Return the (x, y) coordinate for the center point of the cell that contains the specified text.  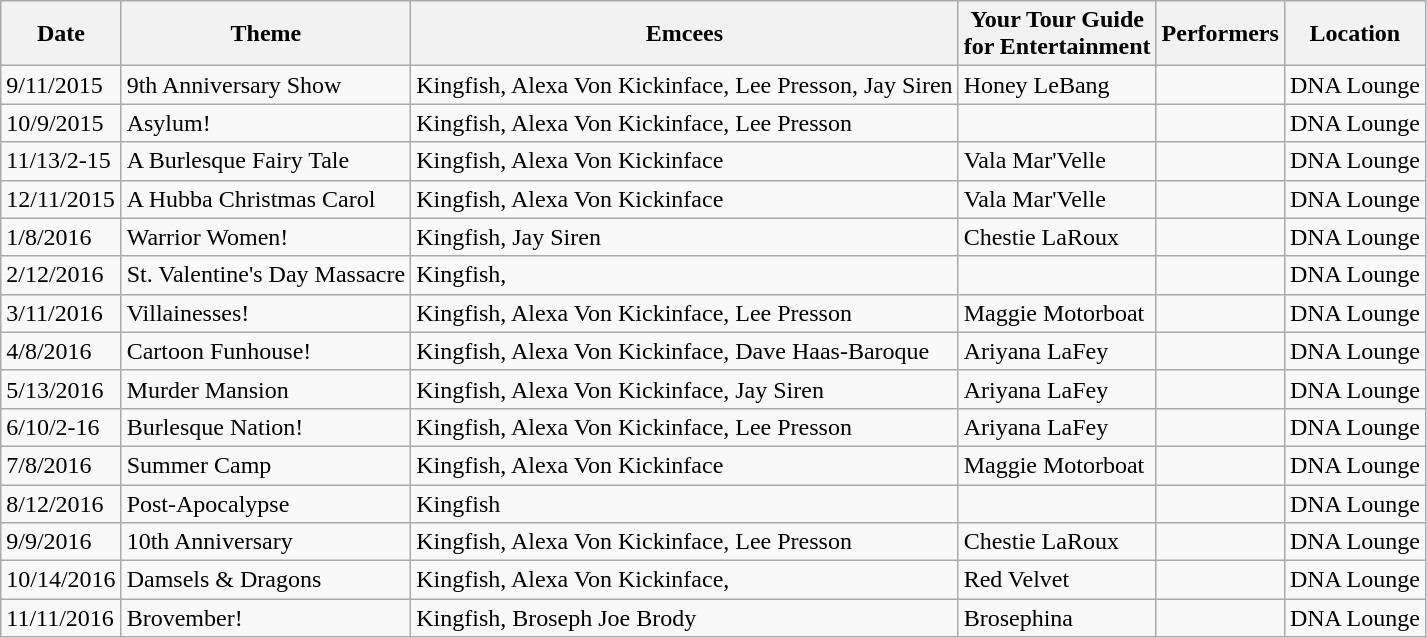
Kingfish, Alexa Von Kickinface, Jay Siren (684, 389)
Kingfish (684, 503)
Honey LeBang (1057, 85)
Kingfish, Alexa Von Kickinface, (684, 580)
Post-Apocalypse (266, 503)
Brosephina (1057, 618)
Date (61, 34)
A Hubba Christmas Carol (266, 199)
11/11/2016 (61, 618)
12/11/2015 (61, 199)
Kingfish, Jay Siren (684, 237)
A Burlesque Fairy Tale (266, 161)
Asylum! (266, 123)
6/10/2-16 (61, 427)
8/12/2016 (61, 503)
9/9/2016 (61, 542)
Damsels & Dragons (266, 580)
5/13/2016 (61, 389)
2/12/2016 (61, 275)
Your Tour Guidefor Entertainment (1057, 34)
Burlesque Nation! (266, 427)
4/8/2016 (61, 351)
Murder Mansion (266, 389)
Emcees (684, 34)
Kingfish, Alexa Von Kickinface, Lee Presson, Jay Siren (684, 85)
Location (1354, 34)
Theme (266, 34)
Villainesses! (266, 313)
Kingfish, Broseph Joe Brody (684, 618)
Kingfish, Alexa Von Kickinface, Dave Haas-Baroque (684, 351)
10/14/2016 (61, 580)
3/11/2016 (61, 313)
9th Anniversary Show (266, 85)
Performers (1220, 34)
9/11/2015 (61, 85)
St. Valentine's Day Massacre (266, 275)
Red Velvet (1057, 580)
11/13/2-15 (61, 161)
10th Anniversary (266, 542)
1/8/2016 (61, 237)
7/8/2016 (61, 465)
Kingfish, (684, 275)
Brovember! (266, 618)
Summer Camp (266, 465)
Warrior Women! (266, 237)
10/9/2015 (61, 123)
Cartoon Funhouse! (266, 351)
